Locate the cell with the specified text and output its (x, y) center coordinate. 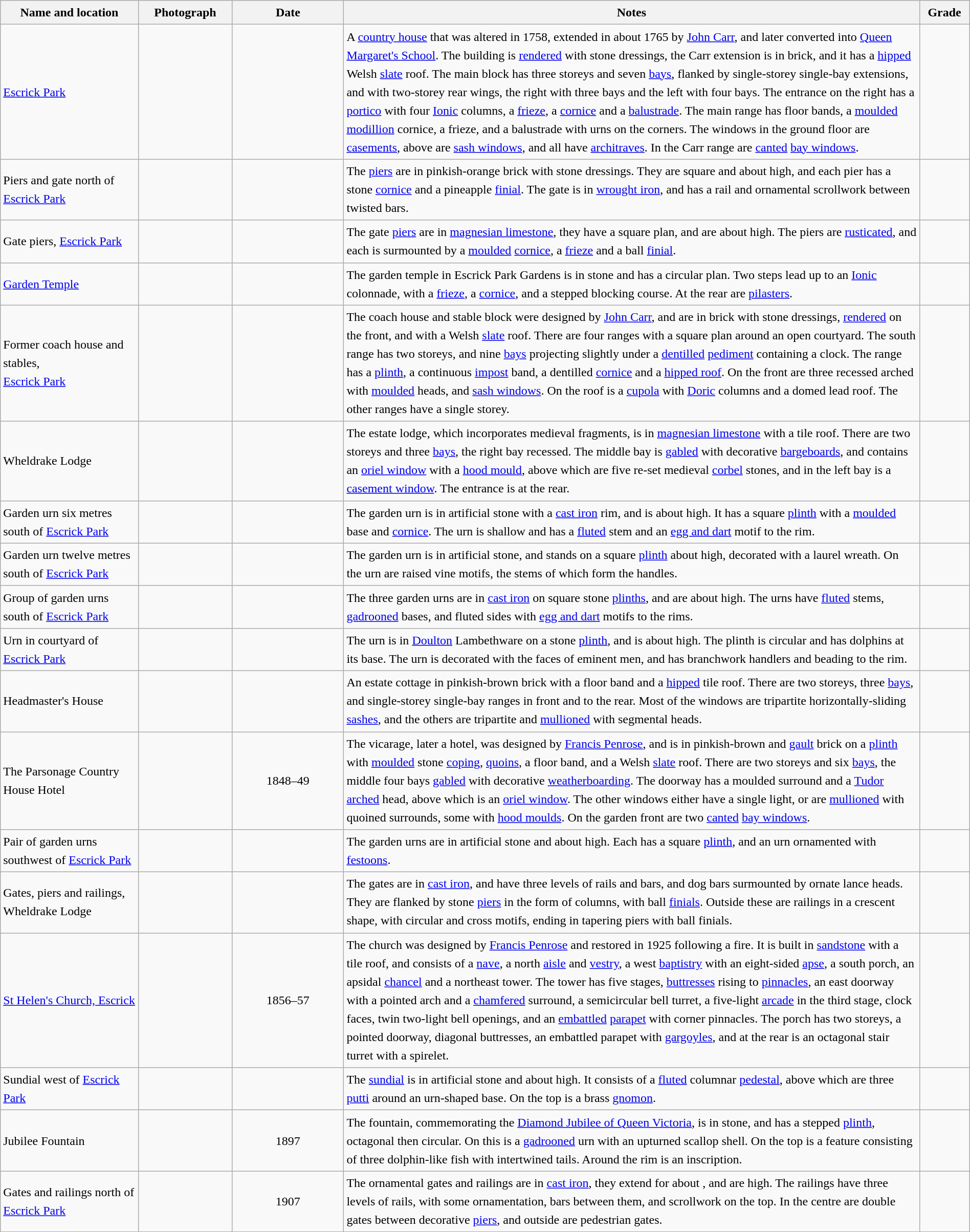
1856–57 (288, 1000)
Gate piers, Escrick Park (70, 242)
Gates and railings north of Escrick Park (70, 1202)
Headmaster's House (70, 701)
Former coach house and stables,Escrick Park (70, 363)
Garden urn six metres south of Escrick Park (70, 522)
Sundial west of Escrick Park (70, 1089)
Escrick Park (70, 92)
Photograph (185, 12)
The garden urns are in artificial stone and about high. Each has a square plinth, and an urn ornamented with festoons. (631, 851)
The Parsonage Country House Hotel (70, 781)
Notes (631, 12)
Garden urn twelve metres south of Escrick Park (70, 564)
Gates, piers and railings,Wheldrake Lodge (70, 903)
Date (288, 12)
Wheldrake Lodge (70, 461)
Pair of garden urns southwest of Escrick Park (70, 851)
Urn in courtyard of Escrick Park (70, 649)
1897 (288, 1140)
St Helen's Church, Escrick (70, 1000)
1848–49 (288, 781)
Grade (944, 12)
Group of garden urns south of Escrick Park (70, 607)
1907 (288, 1202)
Jubilee Fountain (70, 1140)
Name and location (70, 12)
Piers and gate north of Escrick Park (70, 189)
Garden Temple (70, 284)
